Extract the (x, y) coordinate from the center of the cell holding the provided text.  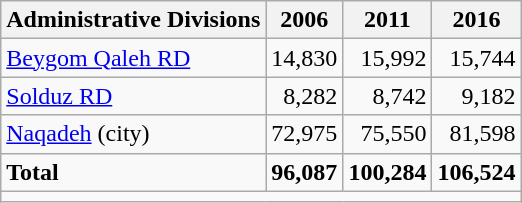
72,975 (304, 134)
96,087 (304, 172)
100,284 (388, 172)
81,598 (476, 134)
Administrative Divisions (134, 20)
Solduz RD (134, 96)
8,282 (304, 96)
9,182 (476, 96)
2016 (476, 20)
15,744 (476, 58)
Beygom Qaleh RD (134, 58)
106,524 (476, 172)
2011 (388, 20)
75,550 (388, 134)
2006 (304, 20)
8,742 (388, 96)
Total (134, 172)
Naqadeh (city) (134, 134)
15,992 (388, 58)
14,830 (304, 58)
